Find where the given text appears and provide that cell's center as [X, Y] coordinate. 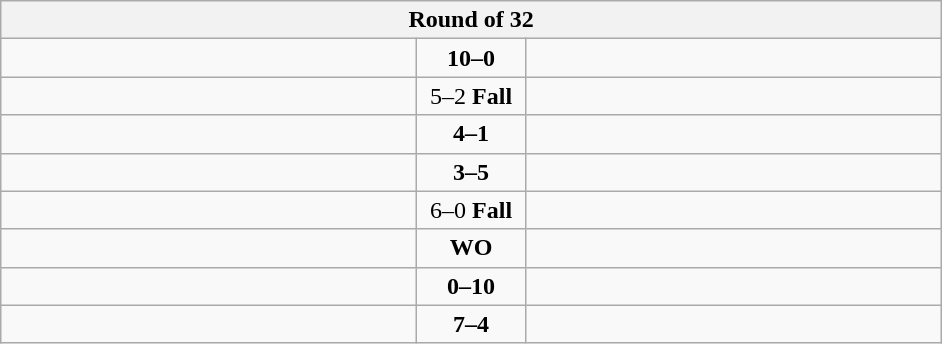
5–2 Fall [472, 96]
3–5 [472, 172]
7–4 [472, 324]
10–0 [472, 58]
4–1 [472, 134]
Round of 32 [472, 20]
0–10 [472, 286]
WO [472, 248]
6–0 Fall [472, 210]
